Find where the given text appears and provide that cell's center as [X, Y] coordinate. 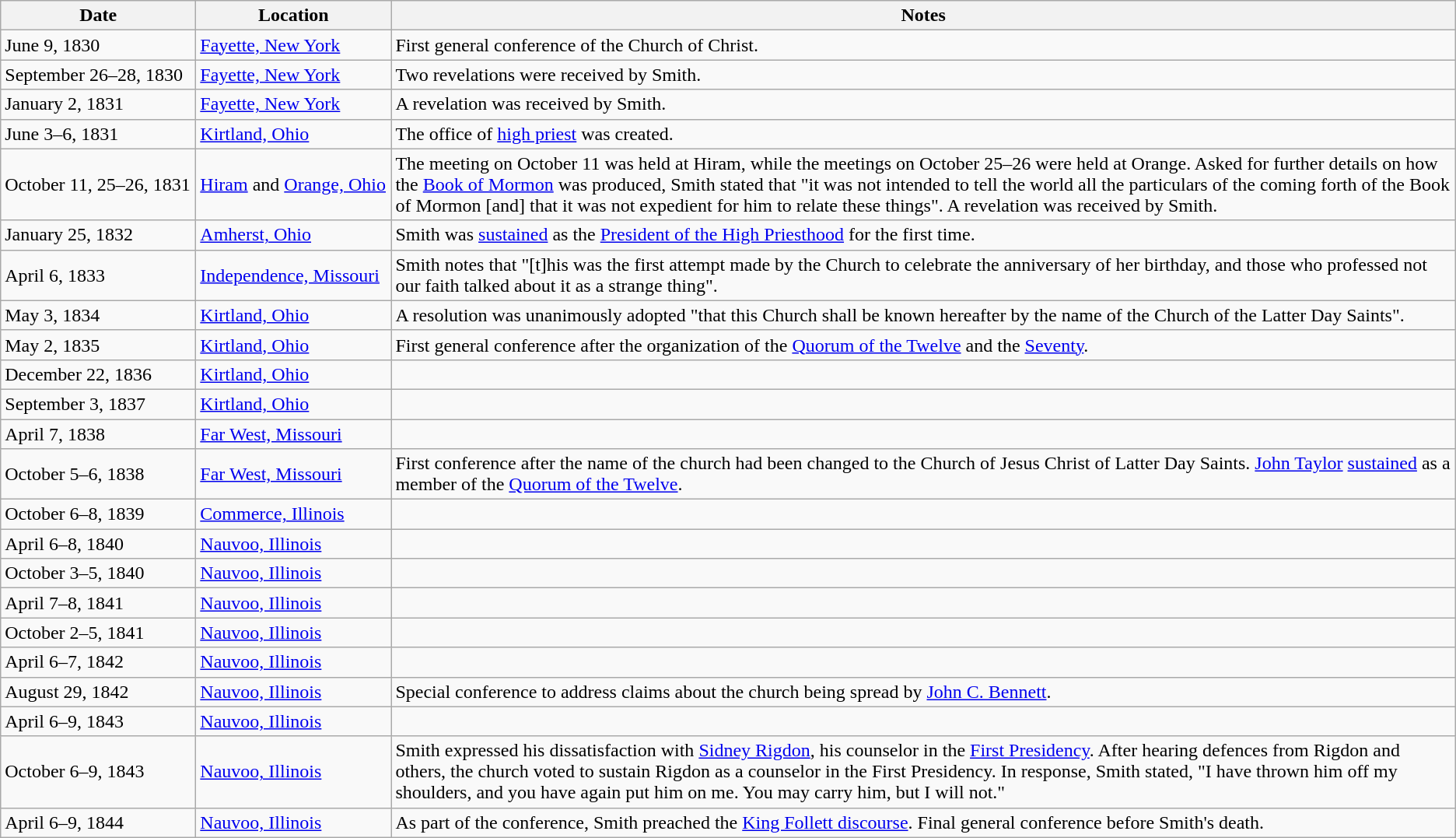
Amherst, Ohio [294, 235]
October 11, 25–26, 1831 [98, 184]
April 7–8, 1841 [98, 603]
Two revelations were received by Smith. [923, 75]
April 7, 1838 [98, 433]
April 6–9, 1843 [98, 721]
A resolution was unanimously adopted "that this Church shall be known hereafter by the name of the Church of the Latter Day Saints". [923, 315]
May 3, 1834 [98, 315]
January 2, 1831 [98, 104]
September 26–28, 1830 [98, 75]
December 22, 1836 [98, 374]
September 3, 1837 [98, 404]
April 6–8, 1840 [98, 544]
April 6–9, 1844 [98, 822]
October 3–5, 1840 [98, 573]
October 6–9, 1843 [98, 772]
A revelation was received by Smith. [923, 104]
Date [98, 16]
April 6–7, 1842 [98, 662]
Location [294, 16]
Commerce, Illinois [294, 514]
Hiram and Orange, Ohio [294, 184]
October 6–8, 1839 [98, 514]
The office of high priest was created. [923, 134]
Notes [923, 16]
First general conference of the Church of Christ. [923, 45]
First general conference after the organization of the Quorum of the Twelve and the Seventy. [923, 345]
May 2, 1835 [98, 345]
April 6, 1833 [98, 275]
Independence, Missouri [294, 275]
Special conference to address claims about the church being spread by John C. Bennett. [923, 692]
As part of the conference, Smith preached the King Follett discourse. Final general conference before Smith's death. [923, 822]
June 3–6, 1831 [98, 134]
Smith was sustained as the President of the High Priesthood for the first time. [923, 235]
October 2–5, 1841 [98, 633]
October 5–6, 1838 [98, 475]
August 29, 1842 [98, 692]
January 25, 1832 [98, 235]
June 9, 1830 [98, 45]
